Pinpoint the cell where the given text exists, returning its [x, y] midpoint coordinate. 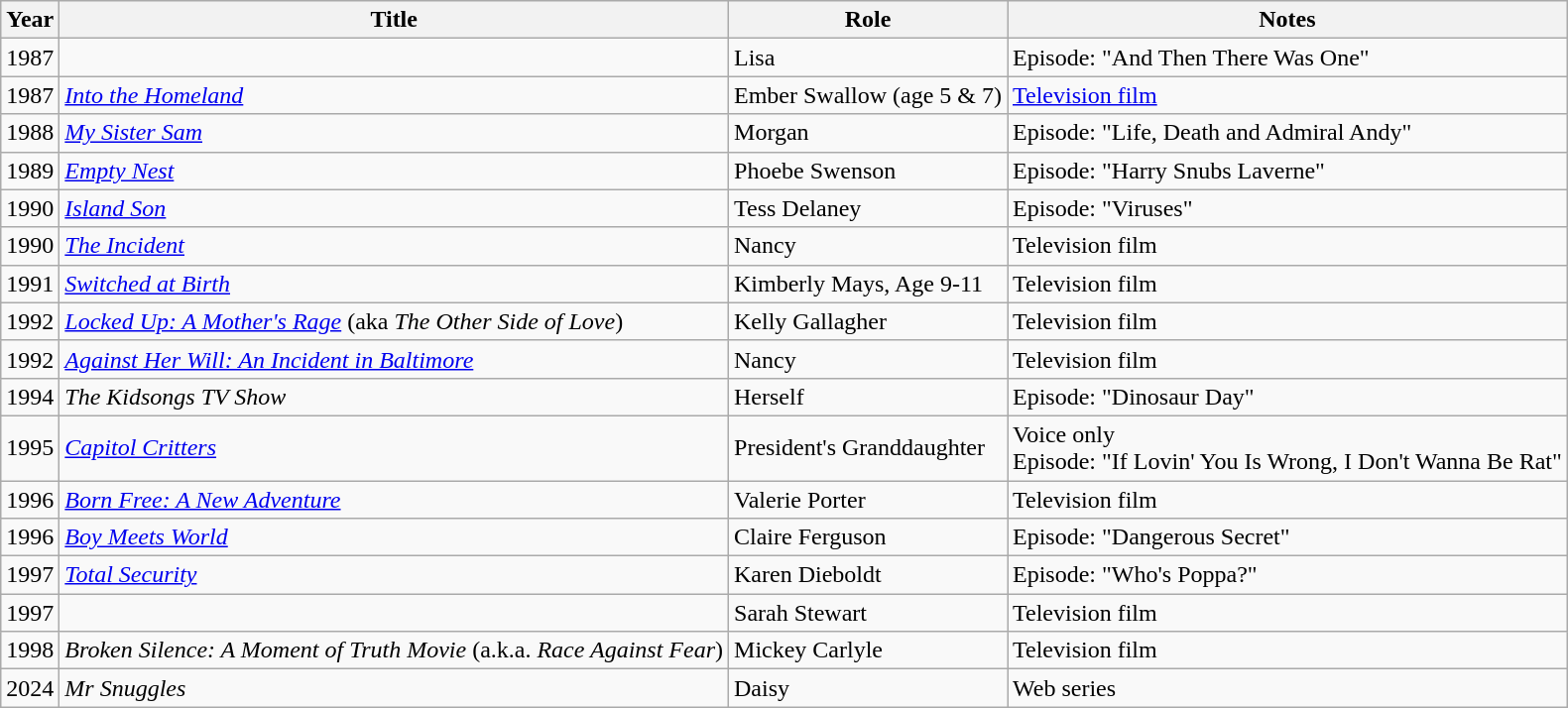
Mr Snuggles [395, 688]
Episode: "And Then There Was One" [1287, 58]
Episode: "Viruses" [1287, 208]
Episode: "Harry Snubs Laverne" [1287, 171]
Role [869, 20]
1994 [30, 397]
Total Security [395, 575]
Lisa [869, 58]
Mickey Carlyle [869, 650]
Notes [1287, 20]
Valerie Porter [869, 499]
Claire Ferguson [869, 537]
Ember Swallow (age 5 & 7) [869, 95]
Kelly Gallagher [869, 321]
Year [30, 20]
Daisy [869, 688]
Empty Nest [395, 171]
Locked Up: A Mother's Rage (aka The Other Side of Love) [395, 321]
Episode: "Life, Death and Admiral Andy" [1287, 133]
1995 [30, 448]
Karen Dieboldt [869, 575]
Capitol Critters [395, 448]
President's Granddaughter [869, 448]
Born Free: A New Adventure [395, 499]
Kimberly Mays, Age 9-11 [869, 284]
Against Her Will: An Incident in Baltimore [395, 359]
The Incident [395, 246]
Tess Delaney [869, 208]
Sarah Stewart [869, 613]
Herself [869, 397]
1998 [30, 650]
Episode: "Dinosaur Day" [1287, 397]
Phoebe Swenson [869, 171]
Title [395, 20]
Episode: "Who's Poppa?" [1287, 575]
The Kidsongs TV Show [395, 397]
Broken Silence: A Moment of Truth Movie (a.k.a. Race Against Fear) [395, 650]
Into the Homeland [395, 95]
Boy Meets World [395, 537]
Switched at Birth [395, 284]
1991 [30, 284]
Voice onlyEpisode: "If Lovin' You Is Wrong, I Don't Wanna Be Rat" [1287, 448]
2024 [30, 688]
My Sister Sam [395, 133]
Web series [1287, 688]
1988 [30, 133]
Episode: "Dangerous Secret" [1287, 537]
1989 [30, 171]
Morgan [869, 133]
Island Son [395, 208]
